From the cell containing the given text, extract its center point as [X, Y] coordinate. 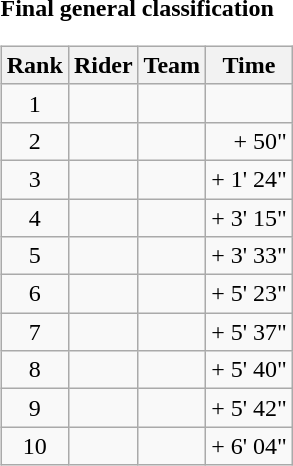
+ 5' 23" [250, 294]
+ 3' 15" [250, 217]
1 [34, 103]
+ 50" [250, 141]
Time [250, 65]
Rider [103, 65]
8 [34, 370]
4 [34, 217]
+ 5' 40" [250, 370]
+ 6' 04" [250, 446]
10 [34, 446]
Rank [34, 65]
7 [34, 332]
+ 1' 24" [250, 179]
6 [34, 294]
+ 5' 37" [250, 332]
2 [34, 141]
+ 3' 33" [250, 256]
5 [34, 256]
+ 5' 42" [250, 408]
3 [34, 179]
9 [34, 408]
Team [172, 65]
